Extract the (X, Y) coordinate from the center of the cell holding the provided text.  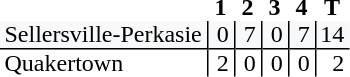
Sellersville-Perkasie (104, 35)
Quakertown (104, 63)
14 (332, 35)
